Provide the [X, Y] coordinate of the cell's center where the given text is located.  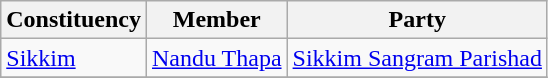
Nandu Thapa [216, 58]
Constituency [74, 20]
Member [216, 20]
Party [417, 20]
Sikkim [74, 58]
Sikkim Sangram Parishad [417, 58]
